Identify which cell holds the provided text, then report its (x, y) central coordinate. 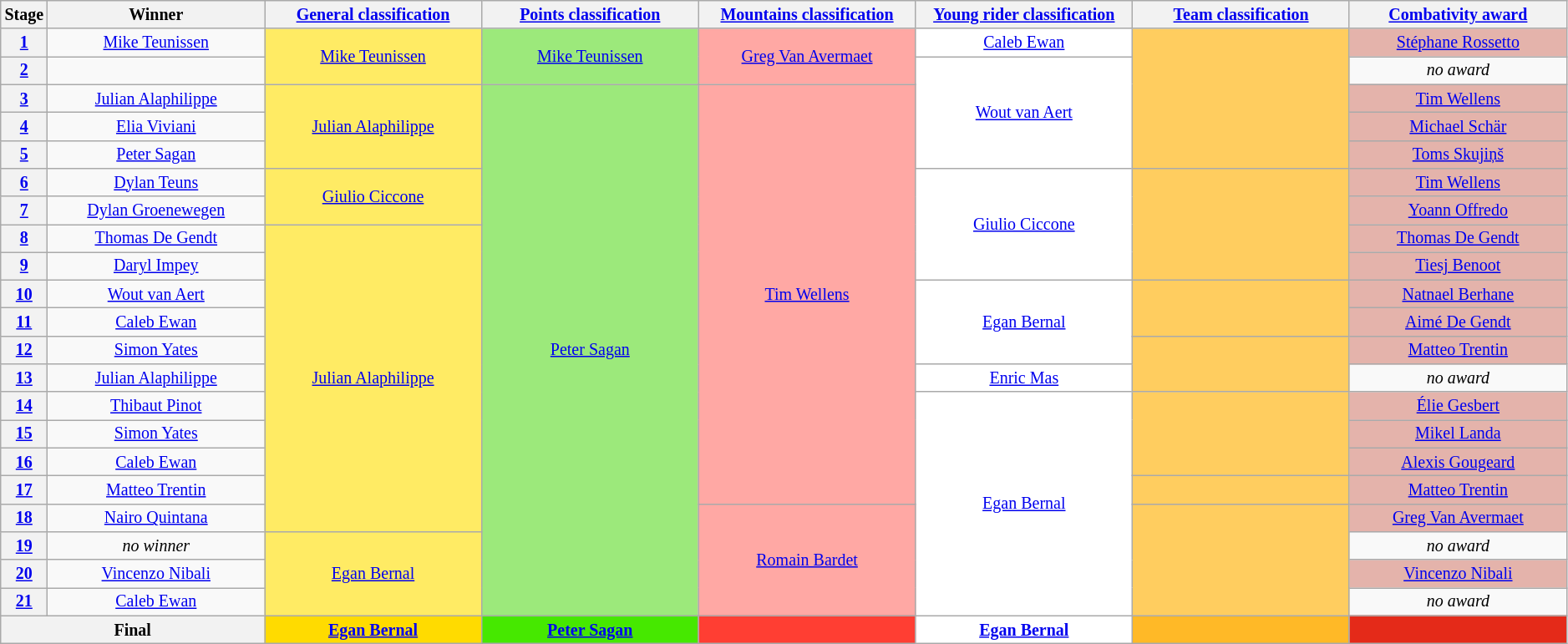
13 (24, 378)
Michael Schär (1458, 127)
Stéphane Rossetto (1458, 43)
20 (24, 573)
2 (24, 70)
Mikel Landa (1458, 434)
Élie Gesbert (1458, 406)
Mountains classification (807, 15)
Natnael Berhane (1458, 294)
Daryl Impey (156, 266)
Toms Skujiņš (1458, 154)
Aimé De Gendt (1458, 322)
21 (24, 601)
Final (133, 630)
Enric Mas (1024, 378)
3 (24, 99)
Combativity award (1458, 15)
1 (24, 43)
8 (24, 239)
Yoann Offredo (1458, 210)
no winner (156, 546)
Dylan Groenewegen (156, 210)
9 (24, 266)
7 (24, 210)
18 (24, 518)
5 (24, 154)
Stage (24, 15)
12 (24, 351)
Alexis Gougeard (1458, 463)
10 (24, 294)
Nairo Quintana (156, 518)
Team classification (1241, 15)
Elia Viviani (156, 127)
6 (24, 182)
General classification (373, 15)
Tiesj Benoot (1458, 266)
Winner (156, 15)
Young rider classification (1024, 15)
14 (24, 406)
Dylan Teuns (156, 182)
19 (24, 546)
15 (24, 434)
Points classification (590, 15)
4 (24, 127)
17 (24, 489)
Thibaut Pinot (156, 406)
11 (24, 322)
16 (24, 463)
Romain Bardet (807, 560)
